For the text-containing cell, return its midpoint in [x, y] coordinate format. 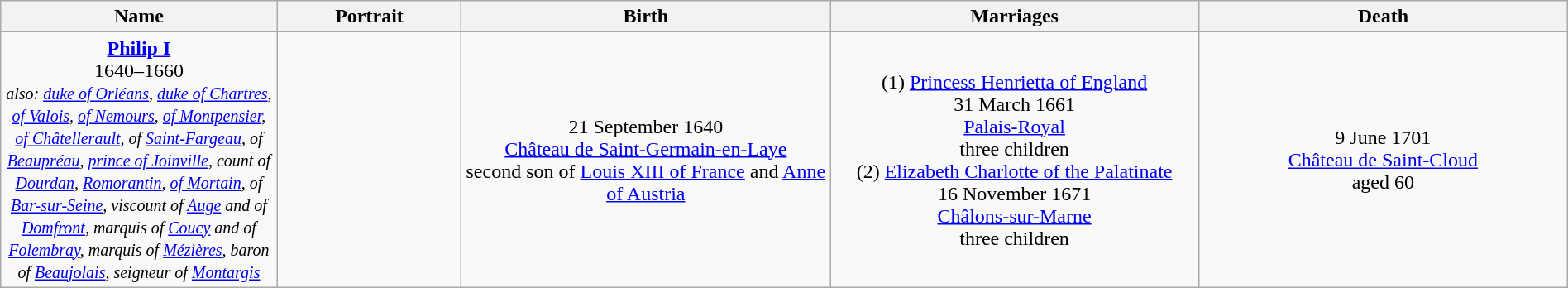
Portrait [369, 17]
Marriages [1015, 17]
Birth [646, 17]
Death [1383, 17]
21 September 1640Château de Saint-Germain-en-Layesecond son of Louis XIII of France and Anne of Austria [646, 160]
9 June 1701Château de Saint-Cloudaged 60 [1383, 160]
Name [139, 17]
